Provide the [x, y] coordinate of the cell's center where the given text is located.  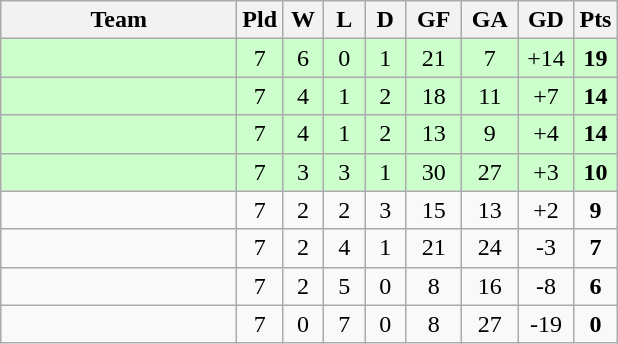
10 [596, 172]
24 [490, 248]
-3 [546, 248]
GF [434, 20]
D [386, 20]
11 [490, 96]
-19 [546, 324]
30 [434, 172]
GD [546, 20]
+3 [546, 172]
+7 [546, 96]
Pld [260, 20]
19 [596, 58]
GA [490, 20]
16 [490, 286]
18 [434, 96]
Pts [596, 20]
+4 [546, 134]
W [304, 20]
+14 [546, 58]
+2 [546, 210]
-8 [546, 286]
L [344, 20]
Team [119, 20]
5 [344, 286]
15 [434, 210]
